For the text-containing cell, return its midpoint in (X, Y) coordinate format. 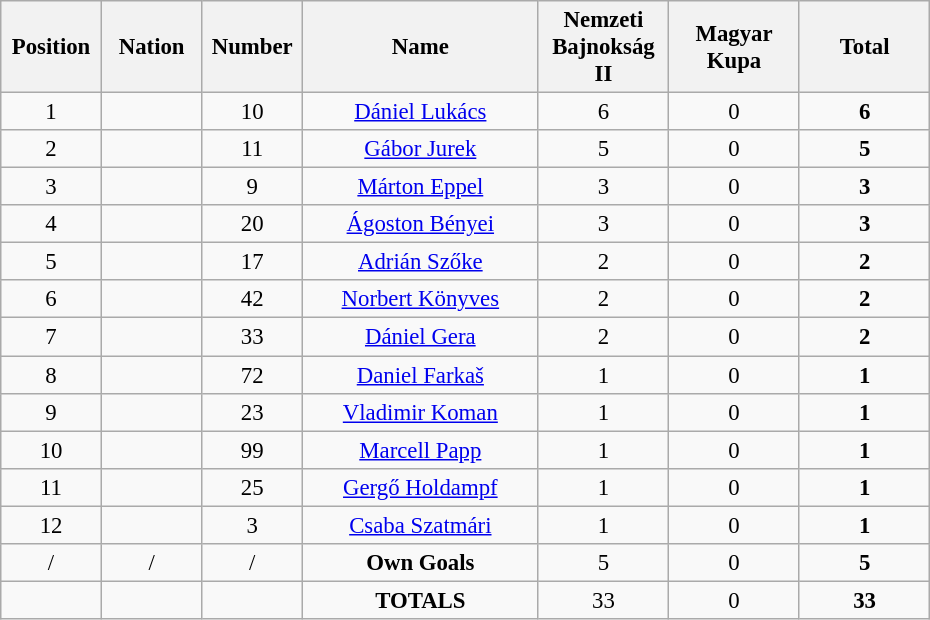
7 (52, 337)
Number (252, 47)
17 (252, 262)
4 (52, 224)
72 (252, 375)
Adrián Szőke (421, 262)
Magyar Kupa (734, 47)
Gergő Holdampf (421, 487)
12 (52, 525)
Csaba Szatmári (421, 525)
42 (252, 299)
TOTALS (421, 600)
Position (52, 47)
8 (52, 375)
Ágoston Bényei (421, 224)
Norbert Könyves (421, 299)
Name (421, 47)
20 (252, 224)
Márton Eppel (421, 187)
Nation (152, 47)
Daniel Farkaš (421, 375)
Vladimir Koman (421, 412)
Dániel Lukács (421, 112)
Nemzeti Bajnokság II (604, 47)
Dániel Gera (421, 337)
Total (864, 47)
23 (252, 412)
Gábor Jurek (421, 149)
25 (252, 487)
Marcell Papp (421, 450)
Own Goals (421, 563)
99 (252, 450)
